Search for the cell housing the specified text and yield its (x, y) center coordinate. 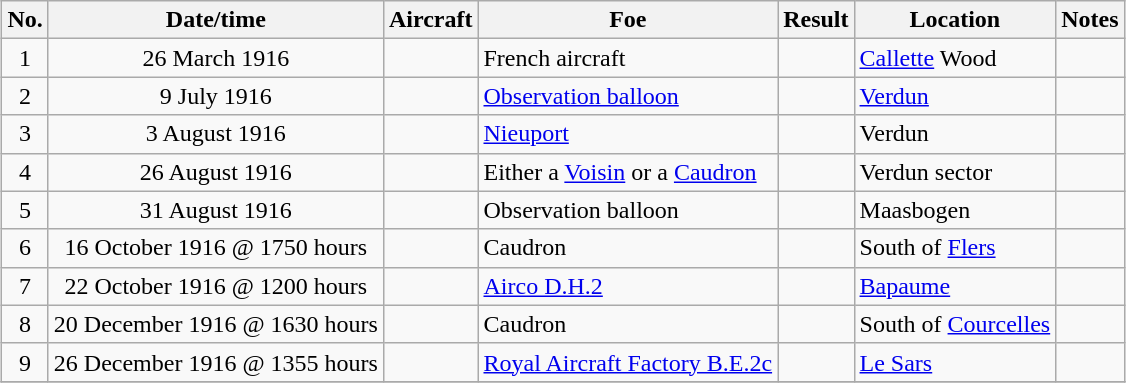
Either a Voisin or a Caudron (628, 172)
Airco D.H.2 (628, 286)
4 (25, 172)
9 (25, 362)
No. (25, 20)
31 August 1916 (216, 210)
Verdun sector (955, 172)
5 (25, 210)
Location (955, 20)
Foe (628, 20)
26 December 1916 @ 1355 hours (216, 362)
16 October 1916 @ 1750 hours (216, 248)
Royal Aircraft Factory B.E.2c (628, 362)
Bapaume (955, 286)
3 (25, 134)
7 (25, 286)
Nieuport (628, 134)
1 (25, 58)
20 December 1916 @ 1630 hours (216, 324)
Date/time (216, 20)
26 August 1916 (216, 172)
3 August 1916 (216, 134)
French aircraft (628, 58)
Aircraft (430, 20)
Maasbogen (955, 210)
22 October 1916 @ 1200 hours (216, 286)
South of Courcelles (955, 324)
9 July 1916 (216, 96)
2 (25, 96)
Notes (1090, 20)
6 (25, 248)
South of Flers (955, 248)
Le Sars (955, 362)
8 (25, 324)
Result (816, 20)
26 March 1916 (216, 58)
Callette Wood (955, 58)
